Locate the cell with the specified text and output its [x, y] center coordinate. 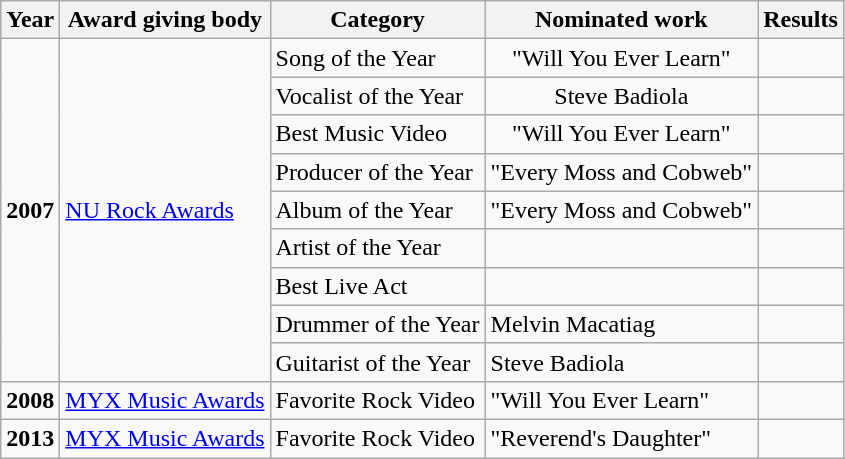
Album of the Year [378, 210]
Producer of the Year [378, 172]
Best Music Video [378, 134]
Nominated work [622, 20]
Guitarist of the Year [378, 362]
Drummer of the Year [378, 324]
NU Rock Awards [165, 210]
Results [801, 20]
Year [30, 20]
2007 [30, 210]
2013 [30, 438]
Best Live Act [378, 286]
Artist of the Year [378, 248]
Vocalist of the Year [378, 96]
Category [378, 20]
Melvin Macatiag [622, 324]
2008 [30, 400]
"Reverend's Daughter" [622, 438]
Award giving body [165, 20]
Song of the Year [378, 58]
